Detect which cell encompasses the target text, then output its (X, Y) center coordinate. 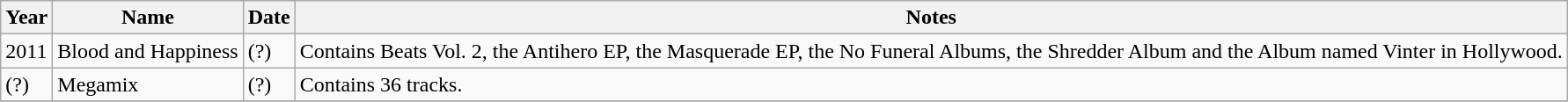
2011 (26, 51)
Notes (931, 18)
Date (269, 18)
Megamix (148, 84)
Blood and Happiness (148, 51)
Year (26, 18)
Contains 36 tracks. (931, 84)
Contains Beats Vol. 2, the Antihero EP, the Masquerade EP, the No Funeral Albums, the Shredder Album and the Album named Vinter in Hollywood. (931, 51)
Name (148, 18)
